Scan for the cell matching the given text and deliver its (X, Y) coordinate at center. 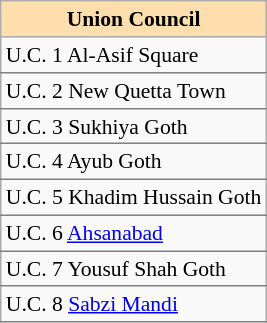
Union Council (134, 19)
U.C. 3 Sukhiya Goth (134, 126)
U.C. 1 Al-Asif Square (134, 55)
U.C. 4 Ayub Goth (134, 162)
U.C. 2 New Quetta Town (134, 91)
U.C. 8 Sabzi Mandi (134, 304)
U.C. 6 Ahsanabad (134, 233)
U.C. 5 Khadim Hussain Goth (134, 197)
U.C. 7 Yousuf Shah Goth (134, 269)
